Extract the [X, Y] coordinate from the center of the cell holding the provided text.  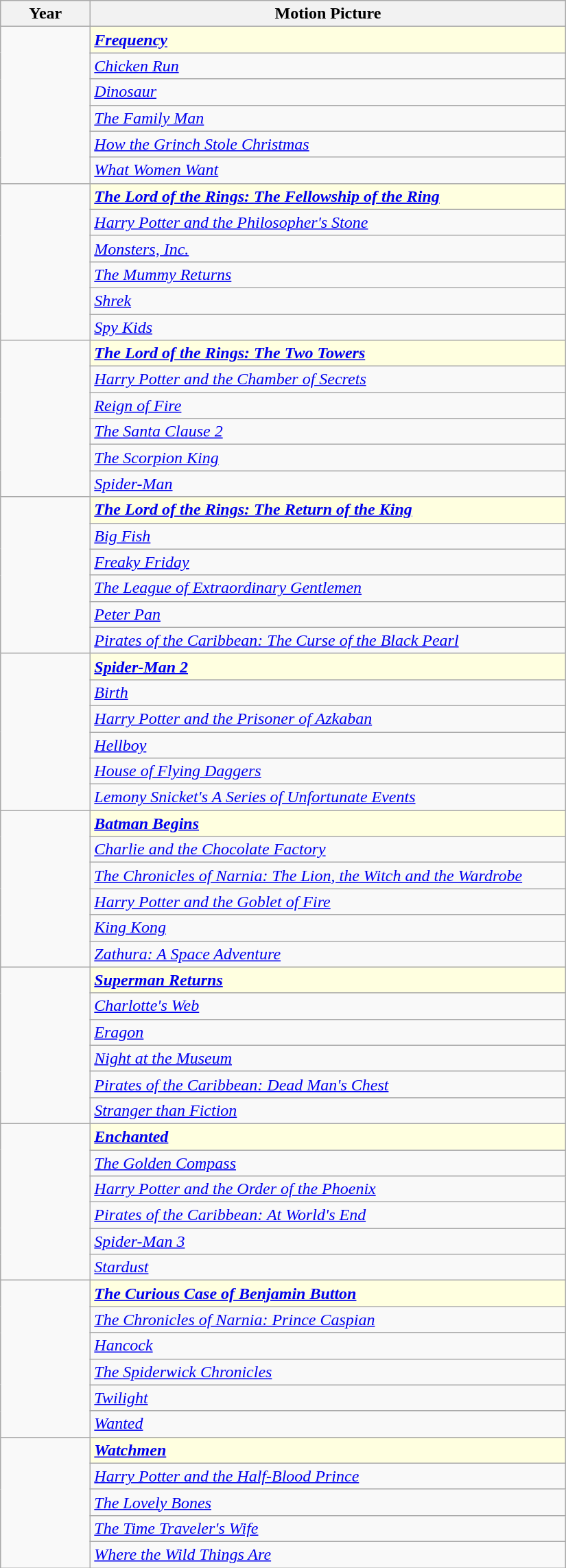
Hellboy [328, 745]
The Lord of the Rings: The Return of the King [328, 510]
The Family Man [328, 118]
Harry Potter and the Prisoner of Azkaban [328, 718]
Chicken Run [328, 66]
Lemony Snicket's A Series of Unfortunate Events [328, 797]
Zathura: A Space Adventure [328, 954]
Hancock [328, 1346]
Pirates of the Caribbean: At World's End [328, 1215]
The Mummy Returns [328, 274]
Harry Potter and the Chamber of Secrets [328, 379]
Harry Potter and the Half-Blood Prince [328, 1476]
Birth [328, 692]
Enchanted [328, 1136]
Pirates of the Caribbean: Dead Man's Chest [328, 1084]
Wanted [328, 1424]
Where the Wild Things Are [328, 1554]
What Women Want [328, 170]
Charlie and the Chocolate Factory [328, 850]
Motion Picture [328, 14]
Shrek [328, 301]
Eragon [328, 1032]
Frequency [328, 40]
Year [45, 14]
Spy Kids [328, 327]
The Scorpion King [328, 458]
The Curious Case of Benjamin Button [328, 1294]
Twilight [328, 1398]
Dinosaur [328, 92]
Charlotte's Web [328, 1006]
Superman Returns [328, 980]
Reign of Fire [328, 406]
Stranger than Fiction [328, 1110]
Spider-Man [328, 484]
Pirates of the Caribbean: The Curse of the Black Pearl [328, 640]
The Santa Clause 2 [328, 432]
Night at the Museum [328, 1058]
Spider-Man 3 [328, 1241]
Harry Potter and the Philosopher's Stone [328, 222]
The League of Extraordinary Gentlemen [328, 588]
Peter Pan [328, 614]
Watchmen [328, 1450]
The Spiderwick Chronicles [328, 1372]
Freaky Friday [328, 562]
The Lord of the Rings: The Two Towers [328, 353]
Harry Potter and the Goblet of Fire [328, 902]
King Kong [328, 928]
The Lord of the Rings: The Fellowship of the Ring [328, 196]
The Time Traveler's Wife [328, 1528]
The Lovely Bones [328, 1502]
House of Flying Daggers [328, 771]
The Chronicles of Narnia: Prince Caspian [328, 1320]
The Golden Compass [328, 1163]
Harry Potter and the Order of the Phoenix [328, 1189]
How the Grinch Stole Christmas [328, 144]
The Chronicles of Narnia: The Lion, the Witch and the Wardrobe [328, 876]
Batman Begins [328, 823]
Spider-Man 2 [328, 666]
Big Fish [328, 536]
Monsters, Inc. [328, 248]
Stardust [328, 1267]
